Identify which cell holds the provided text, then report its [x, y] central coordinate. 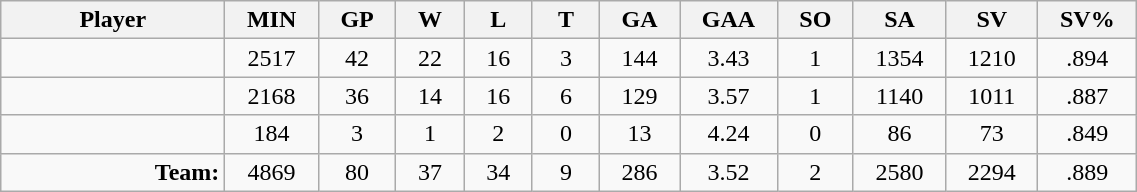
Team: [113, 172]
3.52 [729, 172]
73 [992, 134]
14 [430, 96]
22 [430, 58]
2517 [272, 58]
L [498, 20]
144 [640, 58]
37 [430, 172]
4.24 [729, 134]
1354 [899, 58]
GP [357, 20]
2294 [992, 172]
W [430, 20]
286 [640, 172]
SV% [1088, 20]
Player [113, 20]
184 [272, 134]
1011 [992, 96]
6 [566, 96]
2168 [272, 96]
GAA [729, 20]
GA [640, 20]
.894 [1088, 58]
.889 [1088, 172]
4869 [272, 172]
9 [566, 172]
36 [357, 96]
34 [498, 172]
42 [357, 58]
SO [815, 20]
SA [899, 20]
MIN [272, 20]
SV [992, 20]
129 [640, 96]
1210 [992, 58]
.887 [1088, 96]
3.43 [729, 58]
2580 [899, 172]
1140 [899, 96]
86 [899, 134]
T [566, 20]
3.57 [729, 96]
13 [640, 134]
80 [357, 172]
.849 [1088, 134]
